Detect which cell encompasses the target text, then output its (x, y) center coordinate. 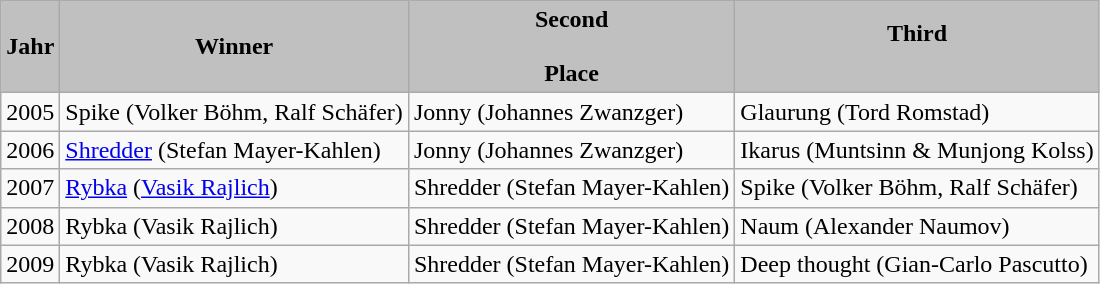
Deep thought (Gian-Carlo Pascutto) (917, 264)
Winner (234, 47)
Jahr (30, 47)
2009 (30, 264)
2006 (30, 150)
Ikarus (Muntsinn & Munjong Kolss) (917, 150)
Third (917, 47)
Glaurung (Tord Romstad) (917, 112)
2005 (30, 112)
Naum (Alexander Naumov) (917, 226)
2007 (30, 188)
2008 (30, 226)
Second Place (571, 47)
